Locate the cell with the specified text and output its (X, Y) center coordinate. 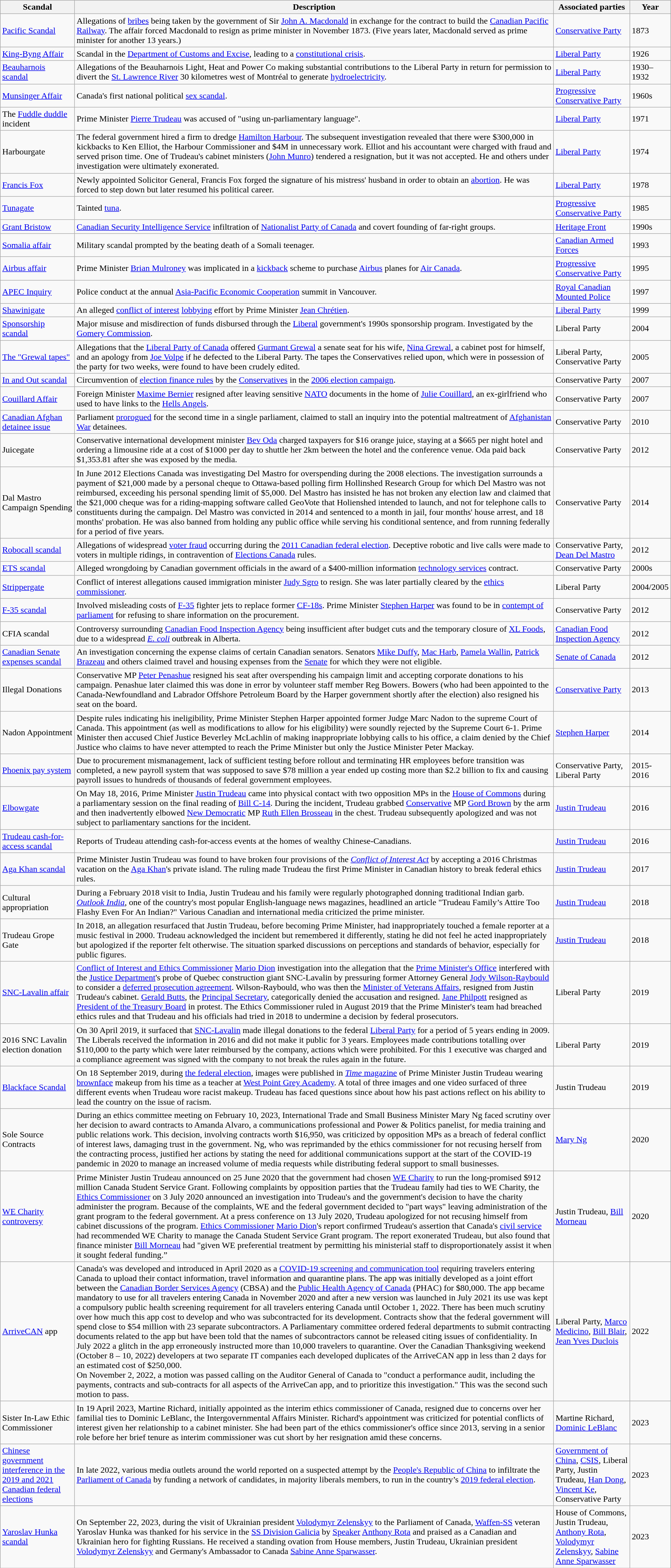
Phoenix pay system (37, 770)
CFIA scandal (37, 634)
Illegal Donations (37, 689)
Sister In-Law Ethic Commissioner (37, 1423)
An alleged conflict of interest lobbying effort by Prime Minister Jean Chrétien. (314, 310)
Canada's first national political sex scandal. (314, 95)
Prime Minister Pierre Trudeau was accused of "using un-parliamentary language". (314, 119)
Conservative Party, Dean Del Mastro (591, 550)
1997 (650, 292)
Strippergate (37, 587)
Police conduct at the annual Asia-Pacific Economic Cooperation summit in Vancouver. (314, 292)
2015-2016 (650, 770)
Pacific Scandal (37, 30)
Canadian Armed Forces (591, 245)
Associated parties (591, 7)
1978 (650, 185)
Sponsorship scandal (37, 329)
Description (314, 7)
Trudeau Grope Gate (37, 940)
Senate of Canada (591, 656)
2013 (650, 689)
Scandal (37, 7)
1999 (650, 310)
Conflict of interest allegations caused immigration minister Judy Sgro to resign. She was later partially cleared by the ethics commissioner. (314, 587)
Trudeau cash-for-access scandal (37, 841)
Canadian Senate expenses scandal (37, 656)
Dal Mastro Campaign Spending (37, 502)
ETS scandal (37, 568)
1873 (650, 30)
King-Byng Affair (37, 54)
Heritage Front (591, 226)
WE Charity controversy (37, 1216)
Royal Canadian Mounted Police (591, 292)
1995 (650, 268)
Reports of Trudeau attending cash-for-access events at the homes of wealthy Chinese-Canadians. (314, 841)
2022 (650, 1332)
1926 (650, 54)
Francis Fox (37, 185)
Major misuse and misdirection of funds disbursed through the Liberal government's 1990s sponsorship program. Investigated by the Gomery Commission. (314, 329)
Blackface Scandal (37, 1087)
Military scandal prompted by the beating death of a Somali teenager. (314, 245)
Tunagate (37, 208)
Justin Trudeau, Bill Morneau (591, 1216)
Canadian Food Inspection Agency (591, 634)
Couillard Affair (37, 398)
SNC-Lavalin affair (37, 993)
Chinese government interference in the 2019 and 2021 Canadian federal elections (37, 1475)
Canadian Security Intelligence Service infiltration of Nationalist Party of Canada and covert founding of far-right groups. (314, 226)
1974 (650, 152)
1985 (650, 208)
2010 (650, 422)
2005 (650, 357)
Tainted tuna. (314, 208)
Alleged wrongdoing by Canadian government officials in the award of a $400-million information technology services contract. (314, 568)
Harbourgate (37, 152)
Scandal in the Department of Customs and Excise, leading to a constitutional crisis. (314, 54)
In and Out scandal (37, 380)
Canadian Afghan detainee issue (37, 422)
Conservative Party, Liberal Party (591, 770)
Grant Bristow (37, 226)
Airbus affair (37, 268)
Elbowgate (37, 808)
Robocall scandal (37, 550)
Aga Khan scandal (37, 869)
ArriveCAN app (37, 1332)
Liberal Party, Conservative Party (591, 357)
2016 SNC Lavalin election donation (37, 1045)
Mary Ng (591, 1139)
House of Commons, Justin Trudeau, Anthony Rota, Volodymyr Zelenskyy, Sabine Anne Sparwasser (591, 1536)
2004 (650, 329)
Juicegate (37, 450)
APEC Inquiry (37, 292)
Shawinigate (37, 310)
1990s (650, 226)
2000s (650, 568)
Liberal Party, Marco Medicino, Bill Blair, Jean Yves Duclois (591, 1332)
2004/2005 (650, 587)
Circumvention of election finance rules by the Conservatives in the 2006 election campaign. (314, 380)
Martine Richard, Dominic LeBlanc (591, 1423)
The Fuddle duddle incident (37, 119)
Nadon Appointment (37, 732)
1993 (650, 245)
The "Grewal tapes" (37, 357)
1930–1932 (650, 72)
Munsinger Affair (37, 95)
Prime Minister Brian Mulroney was implicated in a kickback scheme to purchase Airbus planes for Air Canada. (314, 268)
F-35 scandal (37, 610)
Beauharnois scandal (37, 72)
Stephen Harper (591, 732)
Yaroslav Hunka scandal (37, 1536)
1960s (650, 95)
Somalia affair (37, 245)
Year (650, 7)
Government of China, CSIS, Liberal Party, Justin Trudeau, Han Dong, Vincent Ke, Conservative Party (591, 1475)
Sole Source Contracts (37, 1139)
1971 (650, 119)
2017 (650, 869)
Cultural appropriation (37, 902)
